Extract the [X, Y] coordinate from the center of the cell holding the provided text.  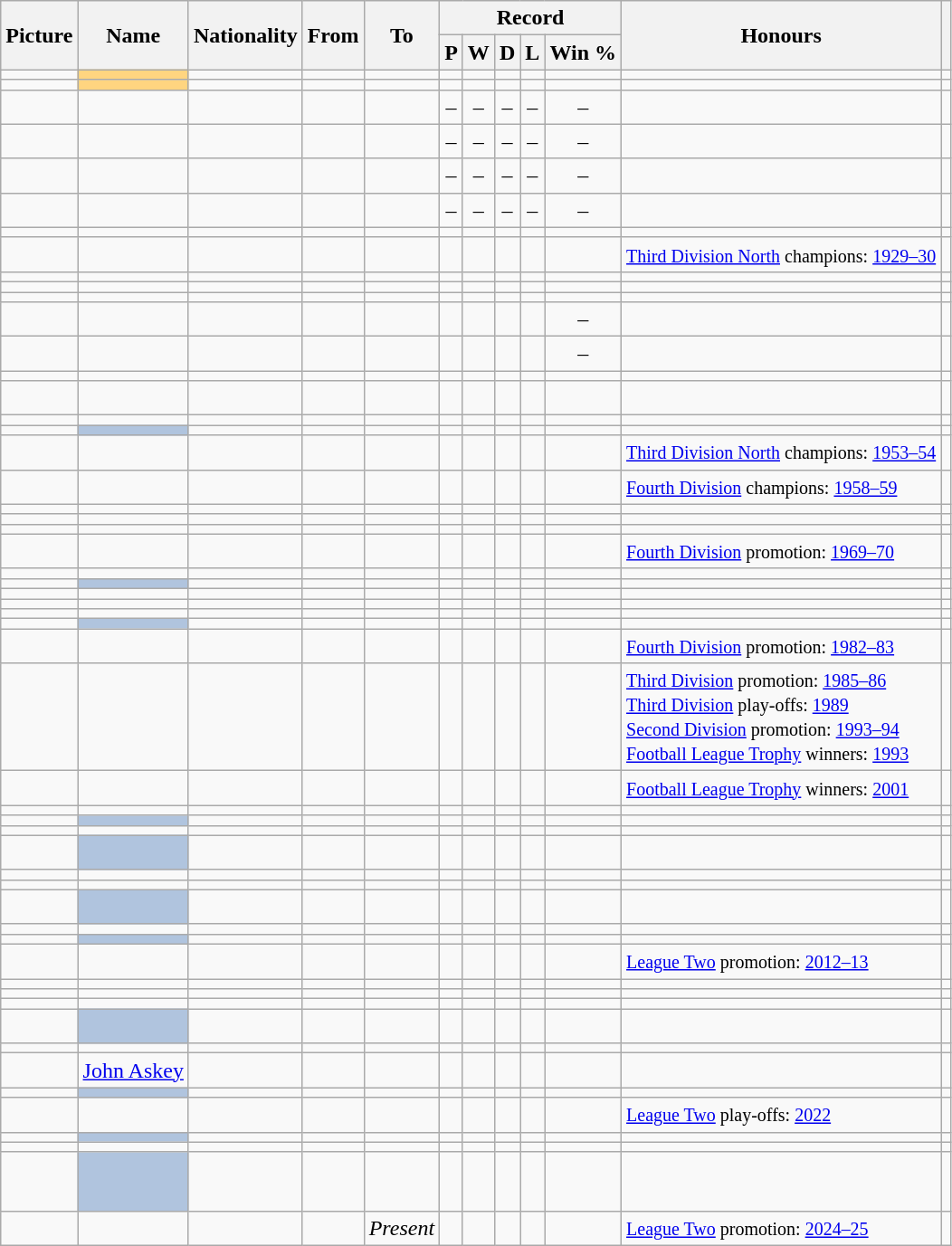
Third Division North champions: 1953–54 [782, 452]
Honours [782, 35]
Name [133, 35]
P [452, 52]
Record [530, 18]
Football League Trophy winners: 2001 [782, 788]
L [532, 52]
D [507, 52]
Fourth Division champions: 1958–59 [782, 487]
W [478, 52]
From [333, 35]
League Two play-offs: 2022 [782, 1115]
Fourth Division promotion: 1982–83 [782, 646]
Present [402, 1228]
To [402, 35]
Third Division promotion: 1985–86Third Division play-offs: 1989Second Division promotion: 1993–94Football League Trophy winners: 1993 [782, 717]
League Two promotion: 2012–13 [782, 961]
Win % [583, 52]
Picture [40, 35]
Third Division North champions: 1929–30 [782, 254]
John Askey [133, 1070]
Nationality [245, 35]
League Two promotion: 2024–25 [782, 1228]
Fourth Division promotion: 1969–70 [782, 551]
